Return [x, y] of the center of cell containing provided text 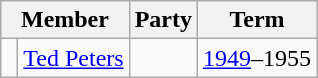
Term [258, 20]
Party [163, 20]
1949–1955 [258, 58]
Member [65, 20]
Ted Peters [74, 58]
